Extract the [x, y] coordinate from the center of the cell holding the provided text.  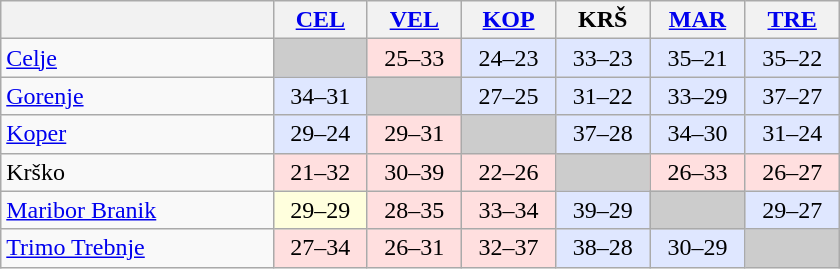
29–31 [414, 134]
Maribor Branik [138, 210]
MAR [698, 20]
CEL [320, 20]
27–25 [508, 96]
Celje [138, 58]
33–23 [603, 58]
39–29 [603, 210]
34–31 [320, 96]
31–22 [603, 96]
26–31 [414, 248]
35–22 [792, 58]
Trimo Trebnje [138, 248]
37–28 [603, 134]
Krško [138, 172]
25–33 [414, 58]
37–27 [792, 96]
Gorenje [138, 96]
38–28 [603, 248]
31–24 [792, 134]
VEL [414, 20]
21–32 [320, 172]
Koper [138, 134]
30–29 [698, 248]
KRŠ [603, 20]
29–24 [320, 134]
27–34 [320, 248]
33–29 [698, 96]
30–39 [414, 172]
29–27 [792, 210]
29–29 [320, 210]
22–26 [508, 172]
32–37 [508, 248]
TRE [792, 20]
26–27 [792, 172]
35–21 [698, 58]
KOP [508, 20]
34–30 [698, 134]
28–35 [414, 210]
33–34 [508, 210]
26–33 [698, 172]
24–23 [508, 58]
